Detect which cell encompasses the target text, then output its (x, y) center coordinate. 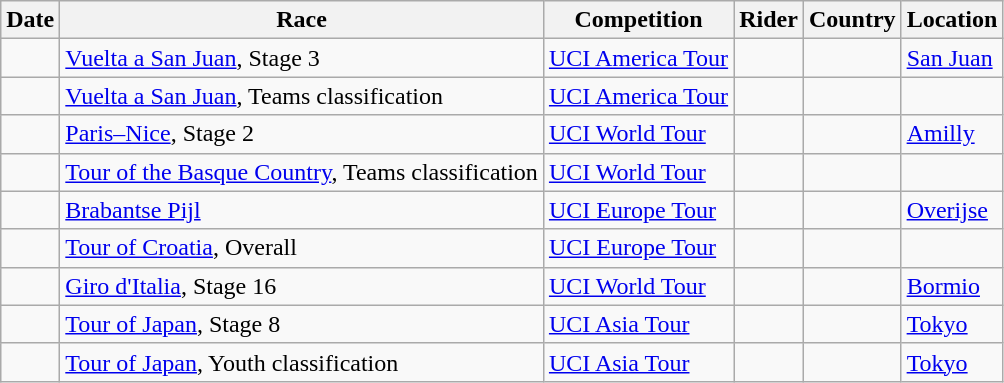
Rider (769, 20)
Location (952, 20)
Vuelta a San Juan, Stage 3 (302, 58)
Amilly (952, 134)
San Juan (952, 58)
Tour of Japan, Youth classification (302, 362)
Country (852, 20)
Tour of Croatia, Overall (302, 248)
Paris–Nice, Stage 2 (302, 134)
Brabantse Pijl (302, 210)
Vuelta a San Juan, Teams classification (302, 96)
Tour of the Basque Country, Teams classification (302, 172)
Date (30, 20)
Competition (638, 20)
Tour of Japan, Stage 8 (302, 324)
Bormio (952, 286)
Giro d'Italia, Stage 16 (302, 286)
Race (302, 20)
Overijse (952, 210)
